Identify which cell holds the provided text, then report its [X, Y] central coordinate. 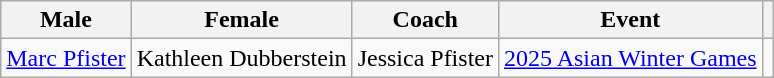
Jessica Pfister [425, 58]
Kathleen Dubberstein [242, 58]
2025 Asian Winter Games [630, 58]
Male [66, 20]
Coach [425, 20]
Marc Pfister [66, 58]
Event [630, 20]
Female [242, 20]
